Return the (x, y) coordinate for the center point of the cell that contains the specified text.  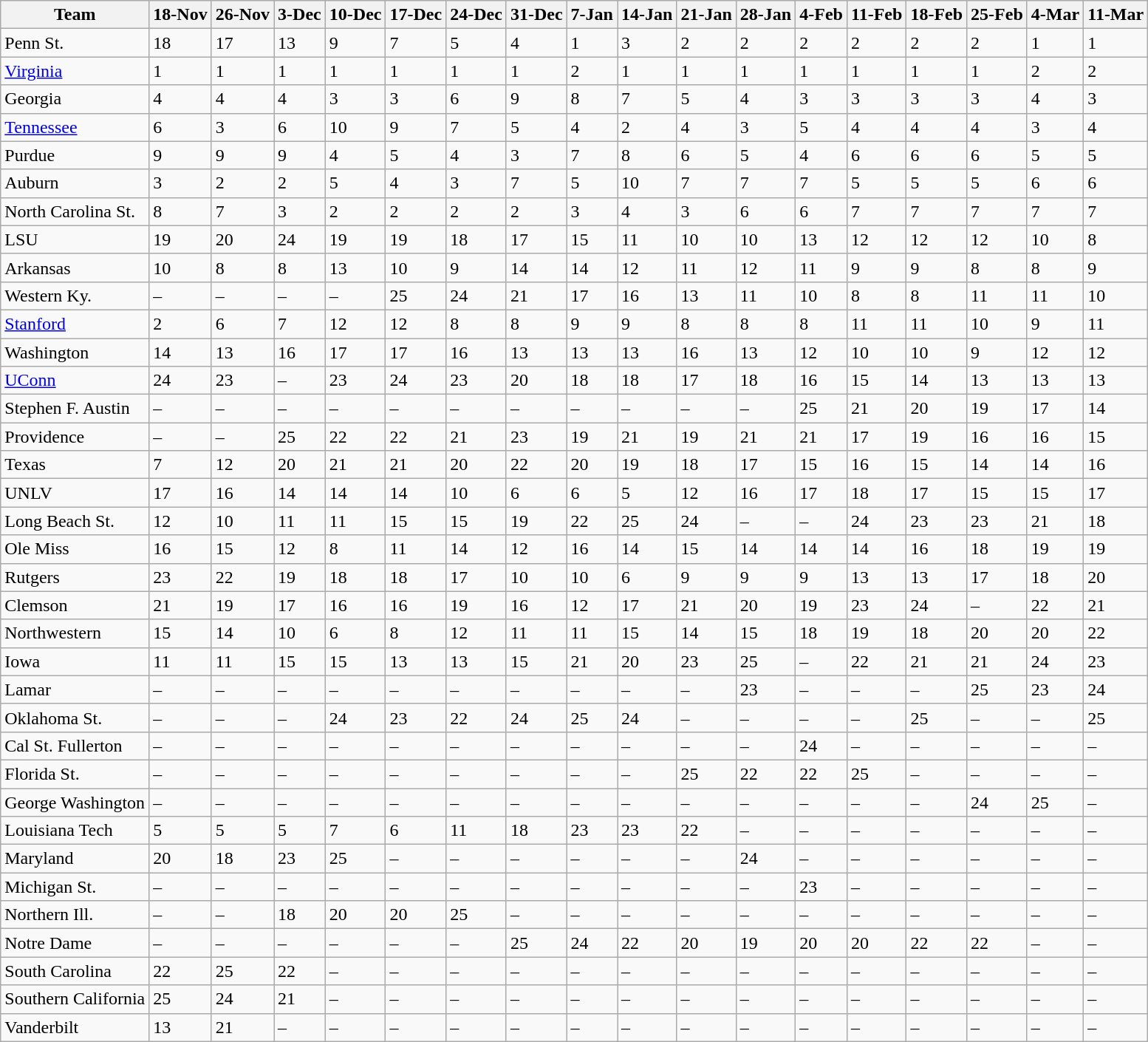
11-Mar (1115, 15)
10-Dec (355, 15)
Washington (75, 353)
3-Dec (300, 15)
George Washington (75, 802)
24-Dec (476, 15)
Northwestern (75, 633)
Tennessee (75, 127)
Maryland (75, 859)
11-Feb (876, 15)
UNLV (75, 493)
Iowa (75, 661)
14-Jan (647, 15)
Purdue (75, 155)
Notre Dame (75, 943)
Texas (75, 465)
LSU (75, 239)
Oklahoma St. (75, 718)
Clemson (75, 605)
Team (75, 15)
18-Feb (937, 15)
21-Jan (706, 15)
North Carolina St. (75, 211)
Long Beach St. (75, 521)
Georgia (75, 99)
4-Feb (821, 15)
Auburn (75, 183)
Lamar (75, 689)
Vanderbilt (75, 1027)
Arkansas (75, 268)
Florida St. (75, 774)
Rutgers (75, 577)
Southern California (75, 999)
Michigan St. (75, 887)
7-Jan (592, 15)
Northern Ill. (75, 915)
4-Mar (1055, 15)
Providence (75, 437)
Western Ky. (75, 296)
31-Dec (536, 15)
Ole Miss (75, 549)
UConn (75, 381)
18-Nov (180, 15)
26-Nov (242, 15)
28-Jan (765, 15)
17-Dec (416, 15)
Cal St. Fullerton (75, 746)
25-Feb (997, 15)
Penn St. (75, 43)
Louisiana Tech (75, 831)
Virginia (75, 71)
Stanford (75, 324)
South Carolina (75, 971)
Stephen F. Austin (75, 409)
